Search for the cell housing the specified text and yield its (X, Y) center coordinate. 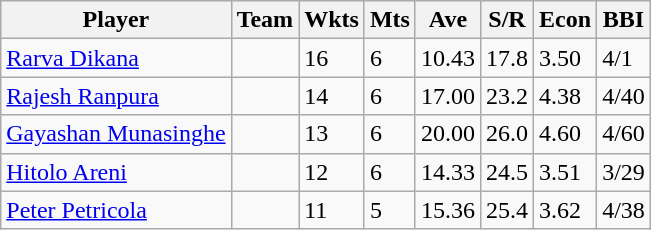
13 (332, 134)
5 (390, 210)
17.00 (448, 96)
24.5 (506, 172)
Wkts (332, 20)
Econ (566, 20)
10.43 (448, 58)
20.00 (448, 134)
Rarva Dikana (116, 58)
S/R (506, 20)
Ave (448, 20)
14 (332, 96)
4.38 (566, 96)
Player (116, 20)
3/29 (624, 172)
4/38 (624, 210)
12 (332, 172)
3.62 (566, 210)
Team (265, 20)
Gayashan Munasinghe (116, 134)
4/60 (624, 134)
3.50 (566, 58)
16 (332, 58)
Peter Petricola (116, 210)
4.60 (566, 134)
11 (332, 210)
BBI (624, 20)
15.36 (448, 210)
4/40 (624, 96)
Mts (390, 20)
17.8 (506, 58)
26.0 (506, 134)
Hitolo Areni (116, 172)
23.2 (506, 96)
Rajesh Ranpura (116, 96)
4/1 (624, 58)
14.33 (448, 172)
3.51 (566, 172)
25.4 (506, 210)
